Determine the (x, y) coordinate at the center of the cell enclosing the given text.  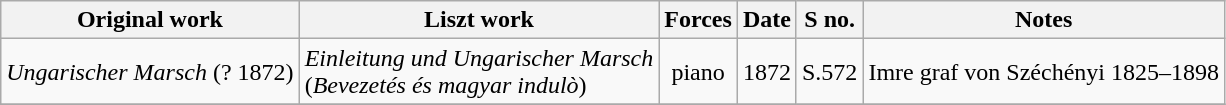
Date (766, 20)
Imre graf von Széchényi 1825–1898 (1044, 72)
Forces (698, 20)
Liszt work (479, 20)
1872 (766, 72)
S no. (829, 20)
Ungarischer Marsch (? 1872) (150, 72)
S.572 (829, 72)
Einleitung und Ungarischer Marsch (Bevezetés és magyar indulò) (479, 72)
Original work (150, 20)
piano (698, 72)
Notes (1044, 20)
